Output the [X, Y] coordinate of the center of the cell containing the given text.  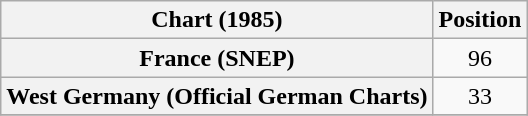
France (SNEP) [217, 58]
Chart (1985) [217, 20]
West Germany (Official German Charts) [217, 96]
33 [480, 96]
Position [480, 20]
96 [480, 58]
